From the cell containing the given text, extract its center point as (x, y) coordinate. 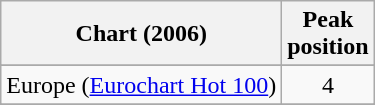
Chart (2006) (142, 34)
Peakposition (328, 34)
4 (328, 85)
Europe (Eurochart Hot 100) (142, 85)
